Pinpoint the cell where the given text exists, returning its (x, y) midpoint coordinate. 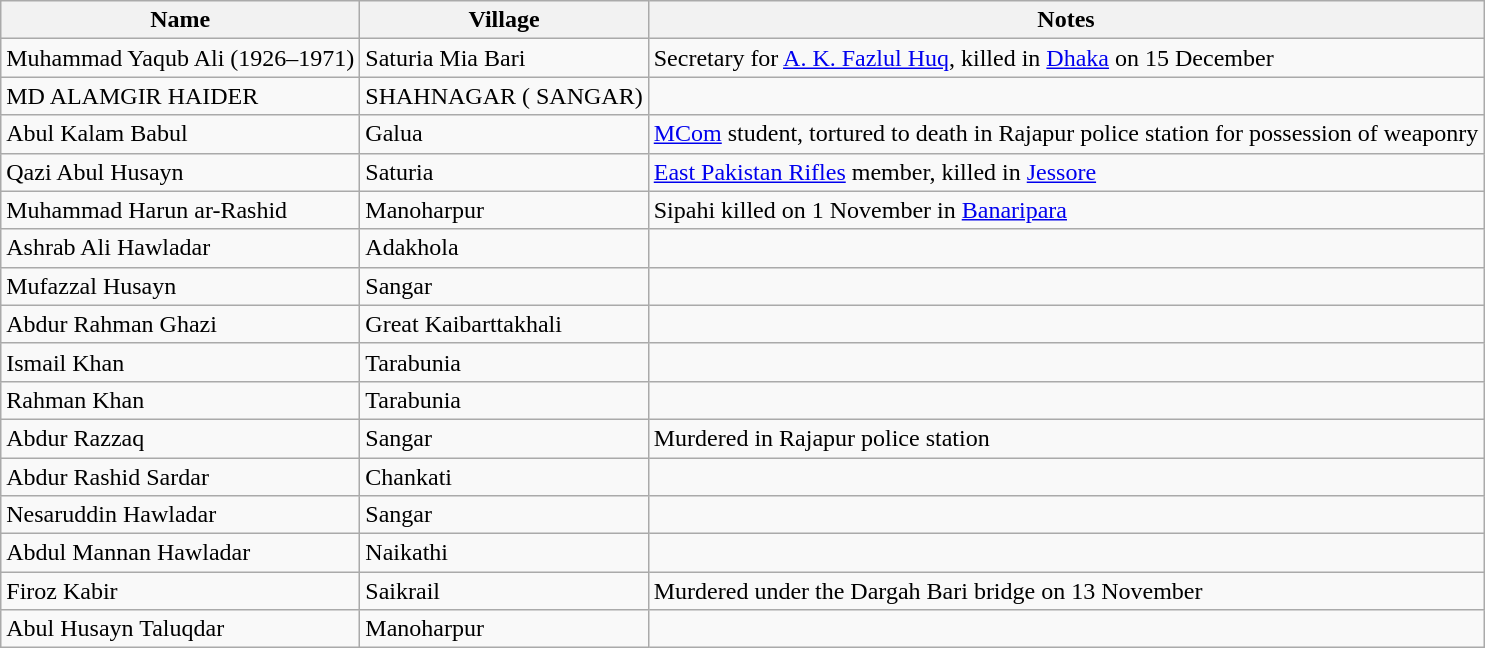
Abdul Mannan Hawladar (180, 553)
East Pakistan Rifles member, killed in Jessore (1066, 172)
Chankati (504, 477)
Mufazzal Husayn (180, 286)
Village (504, 20)
Great Kaibarttakhali (504, 324)
Galua (504, 134)
SHAHNAGAR ( SANGAR) (504, 96)
Notes (1066, 20)
MCom student, tortured to death in Rajapur police station for possession of weaponry (1066, 134)
Rahman Khan (180, 400)
Adakhola (504, 248)
MD ALAMGIR HAIDER (180, 96)
Ashrab Ali Hawladar (180, 248)
Muhammad Yaqub Ali (1926–1971) (180, 58)
Abdur Rahman Ghazi (180, 324)
Muhammad Harun ar-Rashid (180, 210)
Saturia (504, 172)
Saturia Mia Bari (504, 58)
Name (180, 20)
Abul Kalam Babul (180, 134)
Secretary for A. K. Fazlul Huq, killed in Dhaka on 15 December (1066, 58)
Abul Husayn Taluqdar (180, 629)
Nesaruddin Hawladar (180, 515)
Saikrail (504, 591)
Murdered under the Dargah Bari bridge on 13 November (1066, 591)
Sipahi killed on 1 November in Banaripara (1066, 210)
Abdur Rashid Sardar (180, 477)
Qazi Abul Husayn (180, 172)
Abdur Razzaq (180, 438)
Naikathi (504, 553)
Ismail Khan (180, 362)
Murdered in Rajapur police station (1066, 438)
Firoz Kabir (180, 591)
